Extract the (x, y) coordinate from the center of the cell holding the provided text.  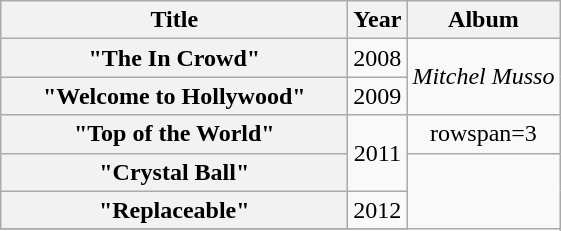
2008 (378, 58)
"Welcome to Hollywood" (174, 96)
Year (378, 20)
"The In Crowd" (174, 58)
Title (174, 20)
rowspan=3 (484, 134)
"Replaceable" (174, 210)
"Top of the World" (174, 134)
Album (484, 20)
2012 (378, 210)
2009 (378, 96)
"Crystal Ball" (174, 172)
2011 (378, 153)
Mitchel Musso (484, 77)
